Extract the [x, y] coordinate from the center of the cell holding the provided text.  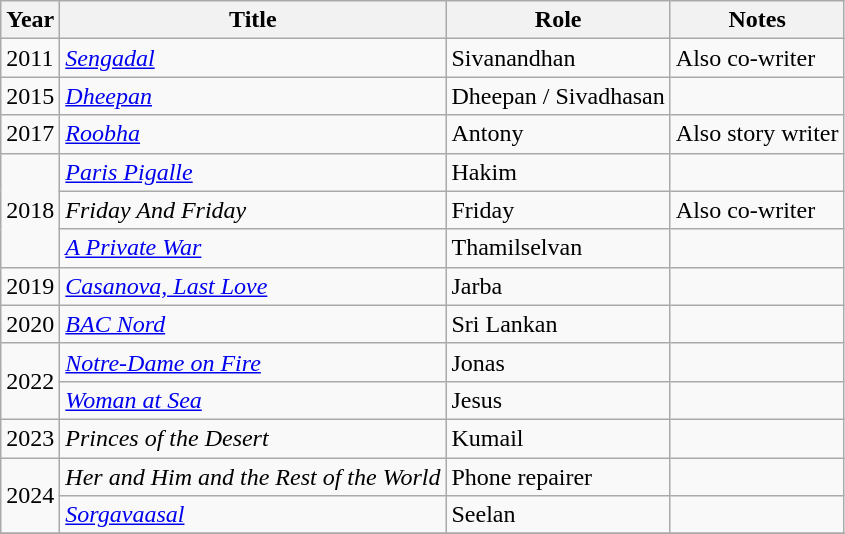
Jonas [558, 362]
Jesus [558, 400]
Seelan [558, 515]
Dheepan / Sivadhasan [558, 96]
Role [558, 20]
2011 [30, 58]
Paris Pigalle [253, 172]
Sri Lankan [558, 324]
Thamilselvan [558, 248]
Phone repairer [558, 477]
A Private War [253, 248]
Roobha [253, 134]
Casanova, Last Love [253, 286]
2023 [30, 438]
Kumail [558, 438]
Princes of the Desert [253, 438]
Jarba [558, 286]
Dheepan [253, 96]
Also story writer [757, 134]
Hakim [558, 172]
Friday And Friday [253, 210]
Sivanandhan [558, 58]
2018 [30, 210]
Notre-Dame on Fire [253, 362]
Year [30, 20]
Notes [757, 20]
Her and Him and the Rest of the World [253, 477]
Friday [558, 210]
BAC Nord [253, 324]
2024 [30, 496]
2019 [30, 286]
Sengadal [253, 58]
Antony [558, 134]
2017 [30, 134]
Sorgavaasal [253, 515]
Woman at Sea [253, 400]
2015 [30, 96]
Title [253, 20]
2020 [30, 324]
2022 [30, 381]
